Output the (x, y) coordinate of the center of the cell containing the given text.  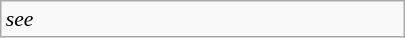
see (203, 19)
